For the text-containing cell, return its midpoint in [X, Y] coordinate format. 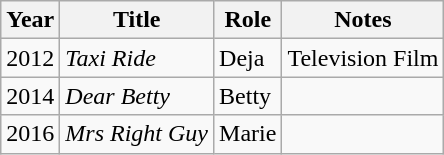
Notes [363, 20]
Dear Betty [137, 96]
Title [137, 20]
2012 [30, 58]
2016 [30, 134]
Television Film [363, 58]
2014 [30, 96]
Deja [248, 58]
Taxi Ride [137, 58]
Mrs Right Guy [137, 134]
Year [30, 20]
Marie [248, 134]
Role [248, 20]
Betty [248, 96]
